Determine the (x, y) coordinate at the center of the cell enclosing the given text.  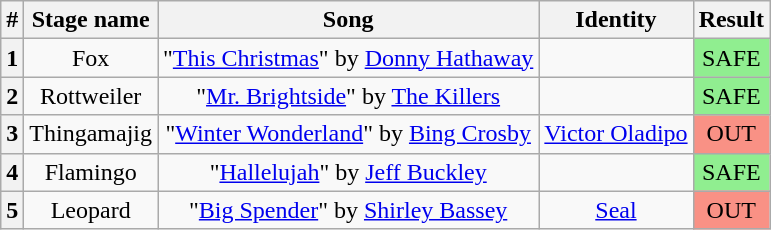
"This Christmas" by Donny Hathaway (348, 58)
"Big Spender" by Shirley Bassey (348, 210)
# (12, 20)
Seal (616, 210)
Leopard (91, 210)
Fox (91, 58)
Flamingo (91, 172)
4 (12, 172)
1 (12, 58)
Victor Oladipo (616, 134)
"Winter Wonderland" by Bing Crosby (348, 134)
3 (12, 134)
Result (731, 20)
"Hallelujah" by Jeff Buckley (348, 172)
Thingamajig (91, 134)
Rottweiler (91, 96)
"Mr. Brightside" by The Killers (348, 96)
2 (12, 96)
Identity (616, 20)
5 (12, 210)
Song (348, 20)
Stage name (91, 20)
